Identify which cell holds the provided text, then report its (X, Y) central coordinate. 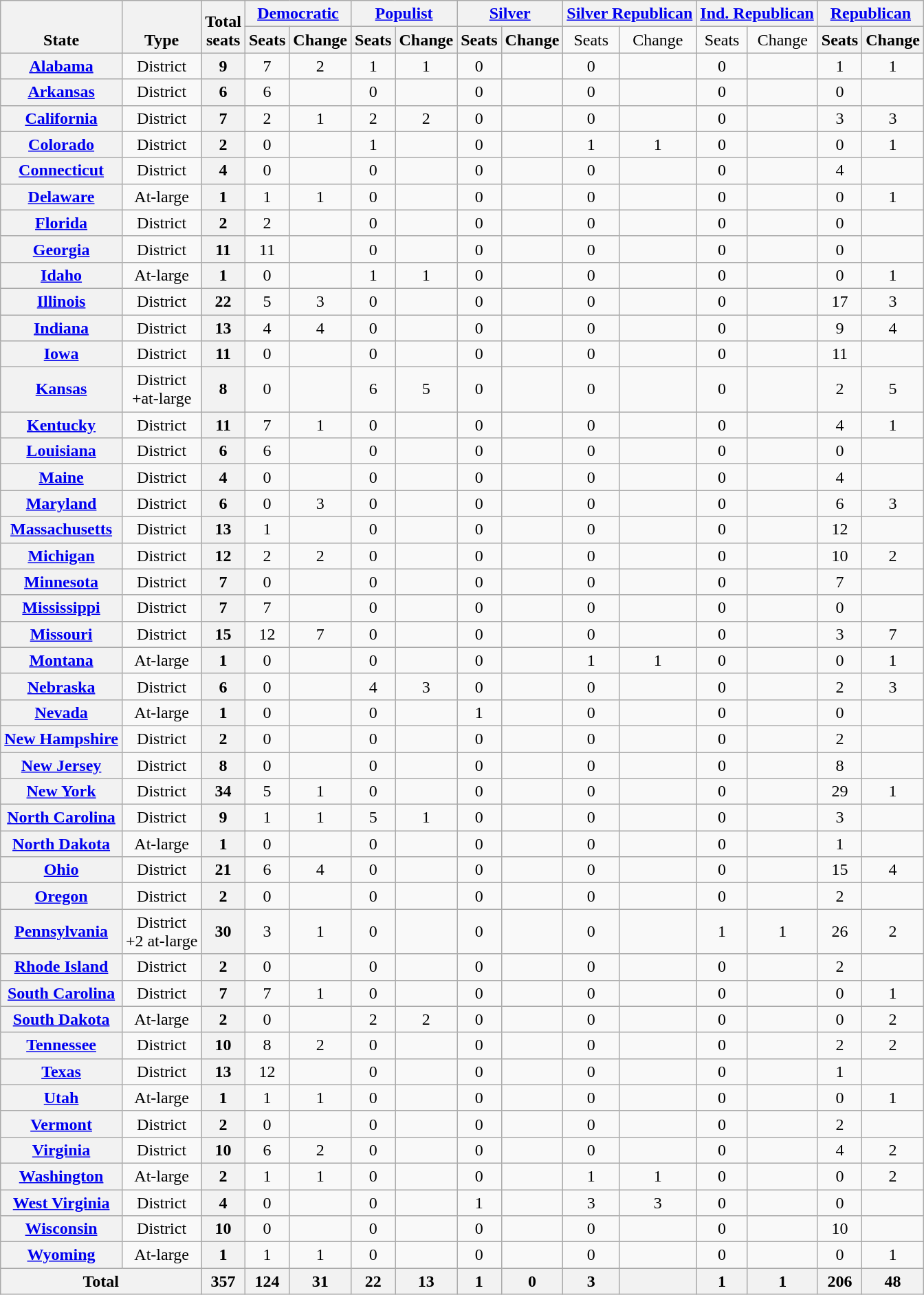
Vermont (62, 1124)
Alabama (62, 66)
Illinois (62, 301)
West Virginia (62, 1203)
Total (101, 1281)
Arkansas (62, 92)
124 (267, 1281)
New York (62, 792)
Ind. Republican (757, 14)
Massachusetts (62, 530)
Type (161, 27)
Idaho (62, 275)
Colorado (62, 144)
Missouri (62, 634)
Nebraska (62, 686)
Maine (62, 477)
New Jersey (62, 765)
206 (839, 1281)
Georgia (62, 249)
26 (839, 931)
357 (223, 1281)
Silver Republican (630, 14)
North Carolina (62, 818)
Montana (62, 660)
48 (893, 1281)
Virginia (62, 1150)
Ohio (62, 870)
Washington (62, 1176)
Wyoming (62, 1255)
Delaware (62, 197)
Pennsylvania (62, 931)
Connecticut (62, 171)
31 (320, 1281)
State (62, 27)
Kansas (62, 389)
Mississippi (62, 608)
Silver (510, 14)
Utah (62, 1098)
Michigan (62, 556)
Texas (62, 1071)
District+at-large (161, 389)
Maryland (62, 503)
29 (839, 792)
California (62, 118)
Democratic (298, 14)
Indiana (62, 328)
New Hampshire (62, 739)
34 (223, 792)
Minnesota (62, 582)
Nevada (62, 712)
South Carolina (62, 993)
Kentucky (62, 425)
Louisiana (62, 451)
Wisconsin (62, 1229)
Totalseats (223, 27)
Florida (62, 223)
District+2 at-large (161, 931)
21 (223, 870)
North Dakota (62, 844)
Tennessee (62, 1045)
Rhode Island (62, 967)
30 (223, 931)
17 (839, 301)
Populist (404, 14)
Oregon (62, 896)
South Dakota (62, 1019)
Republican (870, 14)
Iowa (62, 354)
